Pinpoint the cell where the given text exists, returning its (X, Y) midpoint coordinate. 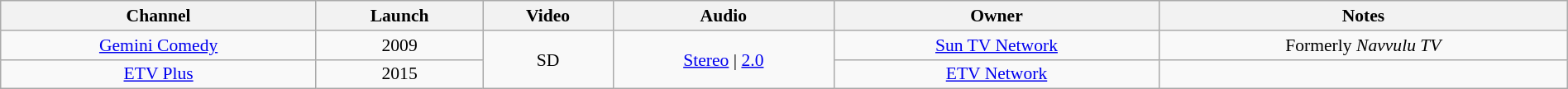
2015 (399, 74)
ETV Network (996, 74)
Formerly Navvulu TV (1364, 45)
Gemini Comedy (159, 45)
Audio (723, 16)
Launch (399, 16)
2009 (399, 45)
ETV Plus (159, 74)
Channel (159, 16)
Video (547, 16)
SD (547, 59)
Stereo | 2.0 (723, 59)
Owner (996, 16)
Notes (1364, 16)
Sun TV Network (996, 45)
